For the text-containing cell, return its midpoint in (X, Y) coordinate format. 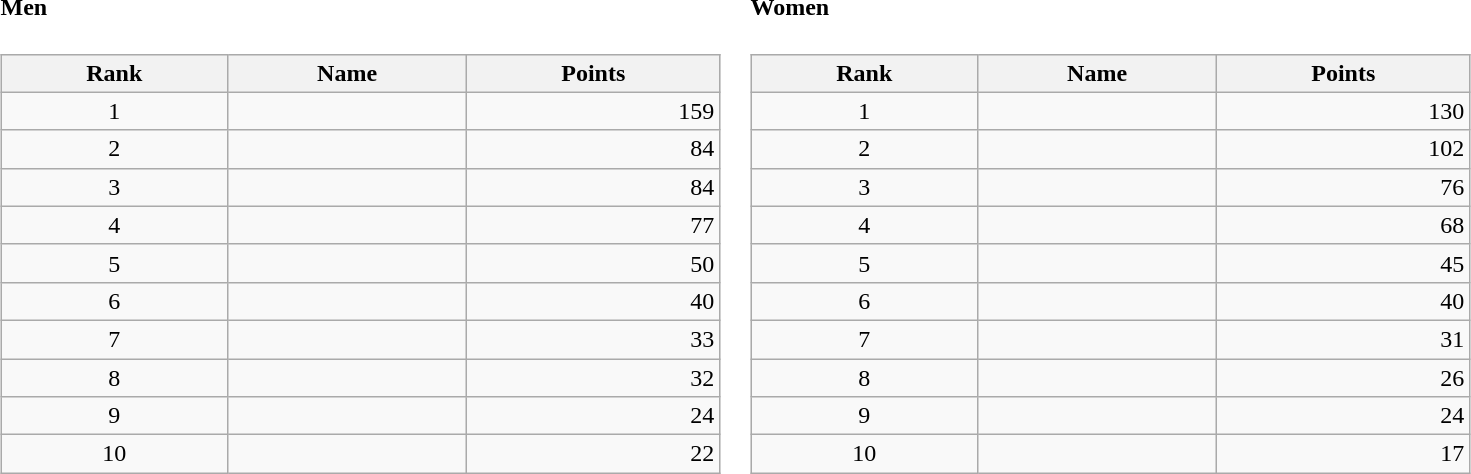
76 (1344, 187)
17 (1344, 454)
130 (1344, 111)
45 (1344, 263)
102 (1344, 149)
31 (1344, 339)
32 (594, 378)
68 (1344, 225)
33 (594, 339)
22 (594, 454)
159 (594, 111)
77 (594, 225)
50 (594, 263)
26 (1344, 378)
